Identify which cell holds the provided text, then report its [X, Y] central coordinate. 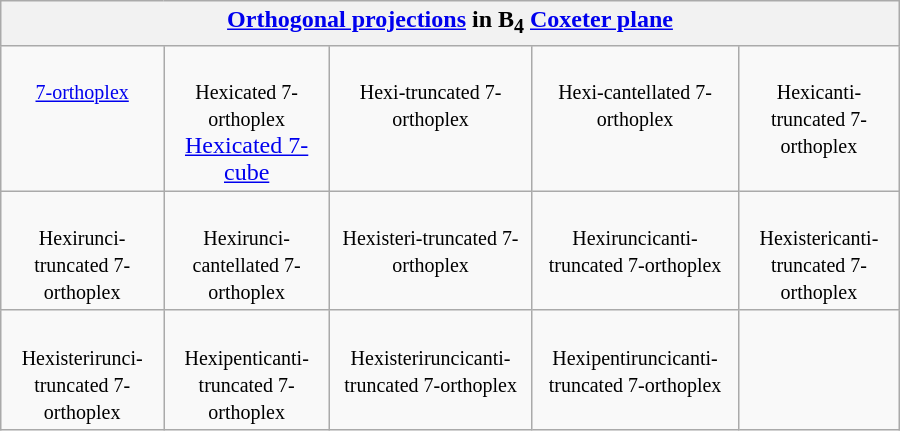
Hexirunci-cantellated 7-orthoplex [247, 250]
Hexipenticanti-truncated 7-orthoplex [247, 370]
Hexipentiruncicanti-truncated 7-orthoplex [634, 370]
Hexi-truncated 7-orthoplex [431, 118]
Hexistericanti-truncated 7-orthoplex [820, 250]
Hexiruncicanti-truncated 7-orthoplex [634, 250]
Hexisteriruncicanti-truncated 7-orthoplex [431, 370]
Hexirunci-truncated 7-orthoplex [82, 250]
Hexicanti-truncated 7-orthoplex [820, 118]
Orthogonal projections in B4 Coxeter plane [450, 23]
Hexi-cantellated 7-orthoplex [634, 118]
Hexisteri-truncated 7-orthoplex [431, 250]
7-orthoplex [82, 118]
Hexicated 7-orthoplexHexicated 7-cube [247, 118]
Hexisterirunci-truncated 7-orthoplex [82, 370]
